Capture the cell that displays the provided text and extract its [X, Y] central coordinate. 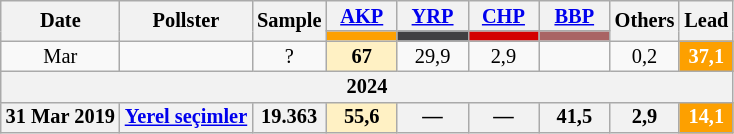
14,1 [706, 118]
BBP [574, 16]
Date [60, 20]
55,6 [362, 118]
31 Mar 2019 [60, 118]
29,9 [432, 56]
0,2 [645, 56]
2024 [368, 86]
Mar [60, 56]
Sample [289, 20]
67 [362, 56]
? [289, 56]
AKP [362, 16]
Lead [706, 20]
Yerel seçimler [186, 118]
19.363 [289, 118]
YRP [432, 16]
CHP [504, 16]
41,5 [574, 118]
37,1 [706, 56]
Pollster [186, 20]
Others [645, 20]
